Locate the cell with the specified text and output its [x, y] center coordinate. 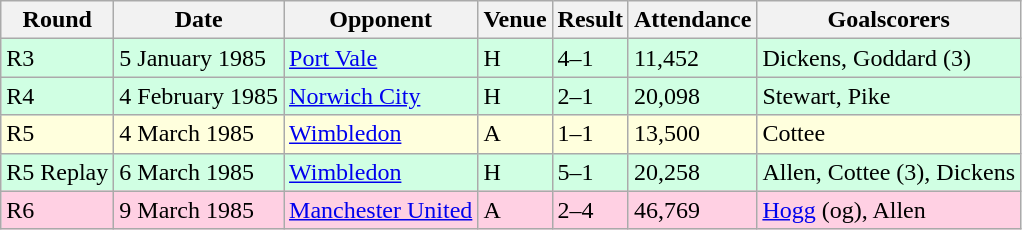
R5 [58, 134]
Venue [515, 20]
46,769 [692, 210]
2–4 [590, 210]
4 February 1985 [199, 96]
Stewart, Pike [889, 96]
R5 Replay [58, 172]
Hogg (og), Allen [889, 210]
2–1 [590, 96]
4 March 1985 [199, 134]
11,452 [692, 58]
5 January 1985 [199, 58]
Dickens, Goddard (3) [889, 58]
1–1 [590, 134]
Attendance [692, 20]
Round [58, 20]
6 March 1985 [199, 172]
Manchester United [381, 210]
Allen, Cottee (3), Dickens [889, 172]
5–1 [590, 172]
R3 [58, 58]
Cottee [889, 134]
Opponent [381, 20]
20,258 [692, 172]
9 March 1985 [199, 210]
4–1 [590, 58]
Norwich City [381, 96]
Result [590, 20]
R6 [58, 210]
Date [199, 20]
R4 [58, 96]
Port Vale [381, 58]
Goalscorers [889, 20]
20,098 [692, 96]
13,500 [692, 134]
